Extract the (X, Y) coordinate from the center of the cell holding the provided text.  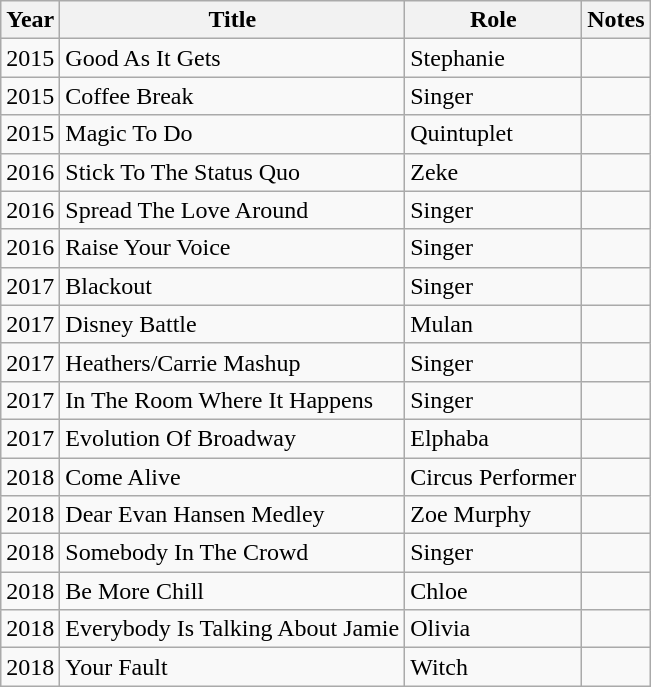
Blackout (232, 286)
Spread The Love Around (232, 210)
Stephanie (494, 58)
Circus Performer (494, 477)
Evolution Of Broadway (232, 438)
Magic To Do (232, 134)
Coffee Break (232, 96)
Notes (616, 20)
Zoe Murphy (494, 515)
Quintuplet (494, 134)
Zeke (494, 172)
Everybody Is Talking About Jamie (232, 629)
Come Alive (232, 477)
Your Fault (232, 667)
Heathers/Carrie Mashup (232, 362)
Be More Chill (232, 591)
Year (30, 20)
Raise Your Voice (232, 248)
Title (232, 20)
Disney Battle (232, 324)
Dear Evan Hansen Medley (232, 515)
Somebody In The Crowd (232, 553)
Elphaba (494, 438)
Stick To The Status Quo (232, 172)
Chloe (494, 591)
Role (494, 20)
Mulan (494, 324)
Olivia (494, 629)
Witch (494, 667)
Good As It Gets (232, 58)
In The Room Where It Happens (232, 400)
